From the cell containing the given text, extract its center point as (x, y) coordinate. 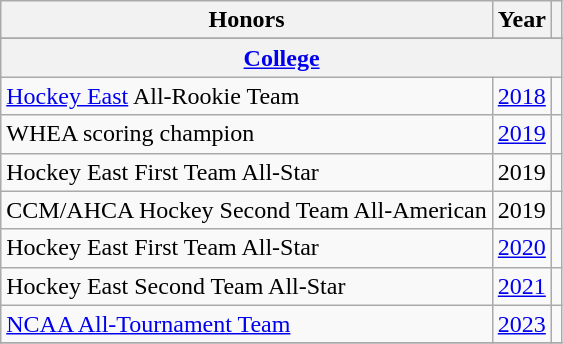
Honors (247, 20)
Hockey East Second Team All-Star (247, 286)
2023 (522, 324)
Year (522, 20)
2021 (522, 286)
NCAA All-Tournament Team (247, 324)
WHEA scoring champion (247, 134)
2018 (522, 96)
College (282, 58)
Hockey East All-Rookie Team (247, 96)
2020 (522, 248)
CCM/AHCA Hockey Second Team All-American (247, 210)
